Return (x, y) of the center of cell containing provided text 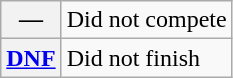
Did not compete (146, 20)
Did not finish (146, 58)
DNF (31, 58)
— (31, 20)
